Identify which cell holds the provided text, then report its (X, Y) central coordinate. 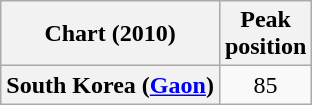
Peakposition (265, 34)
South Korea (Gaon) (110, 85)
85 (265, 85)
Chart (2010) (110, 34)
